Find where the given text appears and provide that cell's center as (x, y) coordinate. 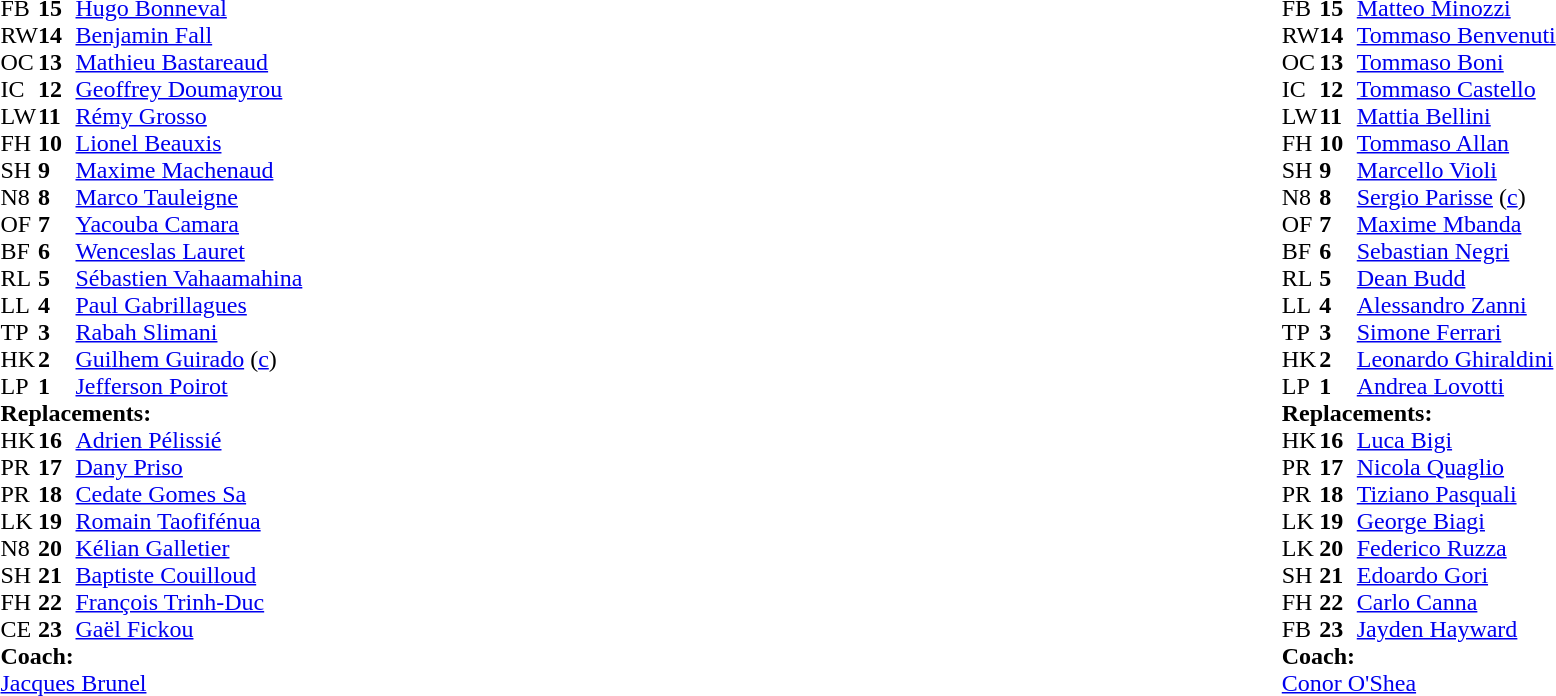
Tommaso Benvenuti (1456, 36)
Geoffrey Doumayrou (190, 90)
Rabah Slimani (190, 332)
Edoardo Gori (1456, 576)
Lionel Beauxis (190, 144)
Paul Gabrillagues (190, 306)
Cedate Gomes Sa (190, 494)
Mattia Bellini (1456, 116)
Dean Budd (1456, 278)
Gaël Fickou (190, 630)
Simone Ferrari (1456, 332)
Rémy Grosso (190, 116)
Federico Ruzza (1456, 548)
Sergio Parisse (c) (1456, 198)
CE (19, 630)
Nicola Quaglio (1456, 468)
Tommaso Boni (1456, 62)
Marco Tauleigne (190, 198)
Tommaso Allan (1456, 144)
Luca Bigi (1456, 440)
Sebastian Negri (1456, 252)
Wenceslas Lauret (190, 252)
Baptiste Couilloud (190, 576)
Marcello Violi (1456, 170)
Maxime Machenaud (190, 170)
George Biagi (1456, 522)
Dany Priso (190, 468)
Guilhem Guirado (c) (190, 360)
François Trinh-Duc (190, 602)
Mathieu Bastareaud (190, 62)
Yacouba Camara (190, 224)
Jayden Hayward (1456, 630)
Jefferson Poirot (190, 386)
Adrien Pélissié (190, 440)
Leonardo Ghiraldini (1456, 360)
Sébastien Vahaamahina (190, 278)
Kélian Galletier (190, 548)
Carlo Canna (1456, 602)
Maxime Mbanda (1456, 224)
Tommaso Castello (1456, 90)
Romain Taofifénua (190, 522)
FB (1301, 630)
Andrea Lovotti (1456, 386)
Alessandro Zanni (1456, 306)
Benjamin Fall (190, 36)
Tiziano Pasquali (1456, 494)
